Find where the given text appears and provide that cell's center as [x, y] coordinate. 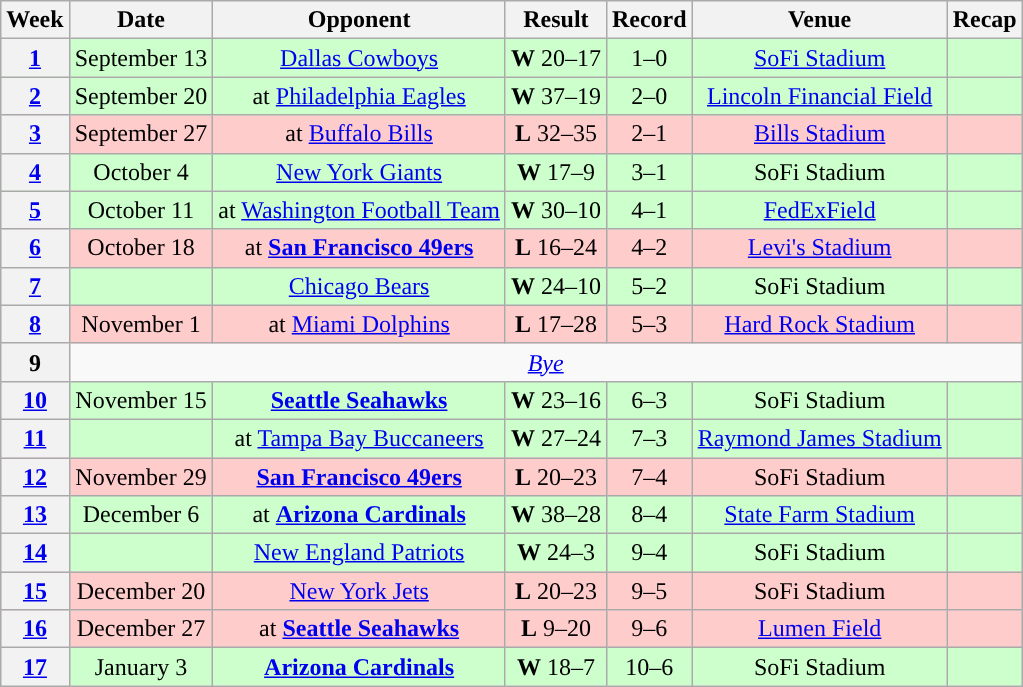
15 [35, 591]
7 [35, 286]
Chicago Bears [360, 286]
at Tampa Bay Buccaneers [360, 438]
1 [35, 58]
3–1 [649, 172]
at San Francisco 49ers [360, 248]
13 [35, 515]
9–5 [649, 591]
Hard Rock Stadium [820, 324]
6–3 [649, 400]
January 3 [141, 667]
5 [35, 210]
October 4 [141, 172]
W 18–7 [556, 667]
4–1 [649, 210]
December 6 [141, 515]
14 [35, 553]
W 37–19 [556, 96]
9–6 [649, 629]
W 27–24 [556, 438]
L 16–24 [556, 248]
October 11 [141, 210]
5–2 [649, 286]
at Washington Football Team [360, 210]
at Seattle Seahawks [360, 629]
at Miami Dolphins [360, 324]
October 18 [141, 248]
W 24–3 [556, 553]
17 [35, 667]
State Farm Stadium [820, 515]
Date [141, 20]
L 9–20 [556, 629]
Levi's Stadium [820, 248]
New York Giants [360, 172]
Bye [546, 362]
4–2 [649, 248]
Record [649, 20]
FedExField [820, 210]
December 27 [141, 629]
2–0 [649, 96]
5–3 [649, 324]
at Buffalo Bills [360, 134]
8 [35, 324]
1–0 [649, 58]
Lincoln Financial Field [820, 96]
2 [35, 96]
8–4 [649, 515]
Arizona Cardinals [360, 667]
November 29 [141, 477]
W 38–28 [556, 515]
W 17–9 [556, 172]
Bills Stadium [820, 134]
at Arizona Cardinals [360, 515]
Venue [820, 20]
September 20 [141, 96]
16 [35, 629]
10–6 [649, 667]
Recap [984, 20]
September 27 [141, 134]
9–4 [649, 553]
11 [35, 438]
3 [35, 134]
New York Jets [360, 591]
4 [35, 172]
6 [35, 248]
New England Patriots [360, 553]
November 1 [141, 324]
September 13 [141, 58]
L 32–35 [556, 134]
W 23–16 [556, 400]
10 [35, 400]
at Philadelphia Eagles [360, 96]
Seattle Seahawks [360, 400]
9 [35, 362]
November 15 [141, 400]
Lumen Field [820, 629]
W 24–10 [556, 286]
12 [35, 477]
7–3 [649, 438]
Result [556, 20]
W 30–10 [556, 210]
Raymond James Stadium [820, 438]
L 17–28 [556, 324]
Week [35, 20]
December 20 [141, 591]
W 20–17 [556, 58]
Dallas Cowboys [360, 58]
2–1 [649, 134]
7–4 [649, 477]
Opponent [360, 20]
San Francisco 49ers [360, 477]
